Detect which cell encompasses the target text, then output its (X, Y) center coordinate. 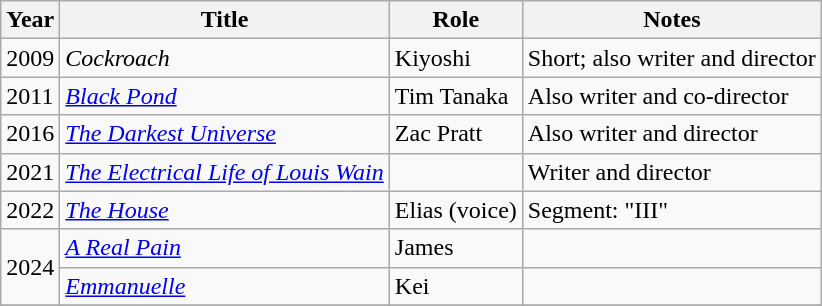
A Real Pain (225, 248)
2022 (30, 210)
Notes (672, 20)
Elias (voice) (456, 210)
Tim Tanaka (456, 96)
Short; also writer and director (672, 58)
Writer and director (672, 172)
2011 (30, 96)
Title (225, 20)
The House (225, 210)
Also writer and director (672, 134)
Cockroach (225, 58)
Role (456, 20)
Emmanuelle (225, 286)
Segment: "III" (672, 210)
Black Pond (225, 96)
Zac Pratt (456, 134)
2016 (30, 134)
2024 (30, 267)
The Electrical Life of Louis Wain (225, 172)
Kei (456, 286)
The Darkest Universe (225, 134)
Kiyoshi (456, 58)
Also writer and co-director (672, 96)
James (456, 248)
Year (30, 20)
2021 (30, 172)
2009 (30, 58)
